Determine the (X, Y) coordinate at the center of the cell enclosing the given text.  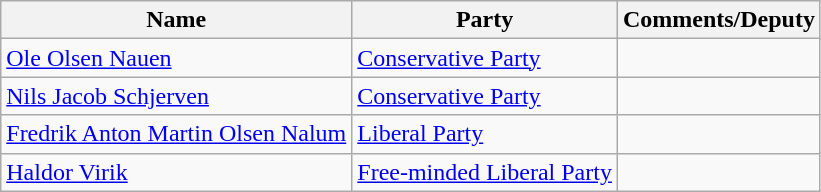
Liberal Party (485, 134)
Free-minded Liberal Party (485, 172)
Haldor Virik (176, 172)
Ole Olsen Nauen (176, 58)
Name (176, 20)
Nils Jacob Schjerven (176, 96)
Fredrik Anton Martin Olsen Nalum (176, 134)
Comments/Deputy (718, 20)
Party (485, 20)
